Locate the cell with the specified text and output its [x, y] center coordinate. 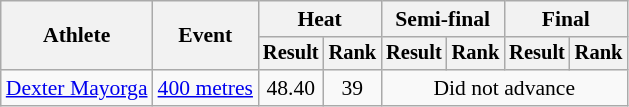
Athlete [77, 36]
48.40 [291, 88]
Semi-final [442, 19]
39 [353, 88]
Final [566, 19]
Event [206, 36]
400 metres [206, 88]
Did not advance [504, 88]
Dexter Mayorga [77, 88]
Heat [320, 19]
